Capture the cell that displays the provided text and extract its [X, Y] central coordinate. 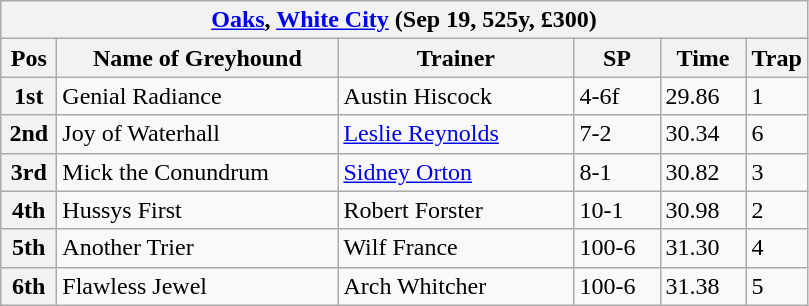
2 [776, 210]
Hussys First [198, 210]
4th [29, 210]
3 [776, 172]
Austin Hiscock [456, 96]
Oaks, White City (Sep 19, 525y, £300) [404, 20]
Name of Greyhound [198, 58]
Wilf France [456, 248]
Another Trier [198, 248]
2nd [29, 134]
Joy of Waterhall [198, 134]
Trap [776, 58]
6 [776, 134]
Robert Forster [456, 210]
5th [29, 248]
3rd [29, 172]
1 [776, 96]
6th [29, 286]
1st [29, 96]
31.38 [703, 286]
31.30 [703, 248]
Flawless Jewel [198, 286]
Arch Whitcher [456, 286]
29.86 [703, 96]
Genial Radiance [198, 96]
30.98 [703, 210]
Sidney Orton [456, 172]
4-6f [617, 96]
30.34 [703, 134]
Time [703, 58]
Mick the Conundrum [198, 172]
5 [776, 286]
Trainer [456, 58]
Leslie Reynolds [456, 134]
7-2 [617, 134]
SP [617, 58]
30.82 [703, 172]
Pos [29, 58]
8-1 [617, 172]
4 [776, 248]
10-1 [617, 210]
